Identify which cell holds the provided text, then report its [X, Y] central coordinate. 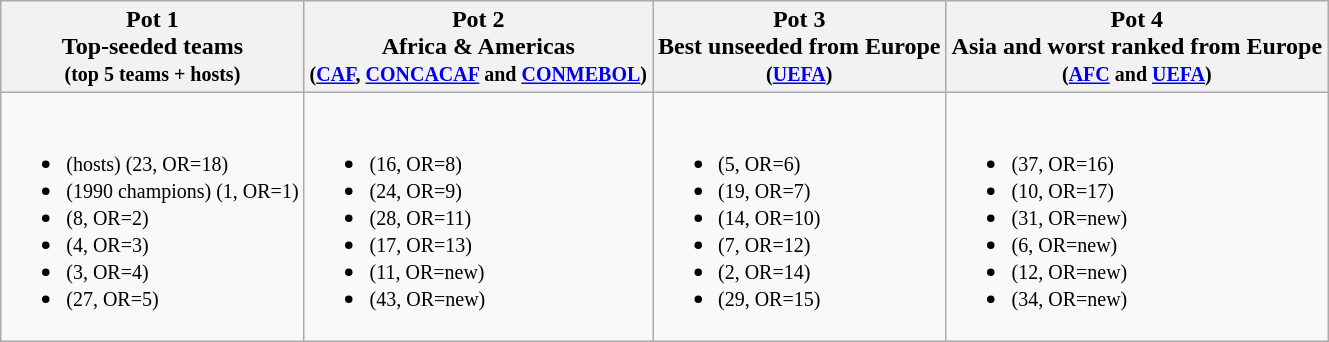
Pot 3Best unseeded from Europe (UEFA) [799, 47]
(16, OR=8) (24, OR=9) (28, OR=11) (17, OR=13) (11, OR=new) (43, OR=new) [478, 217]
Pot 1Top-seeded teams (top 5 teams + hosts) [152, 47]
Pot 2Africa & Americas(CAF, CONCACAF and CONMEBOL) [478, 47]
(37, OR=16) (10, OR=17) (31, OR=new) (6, OR=new) (12, OR=new) (34, OR=new) [1137, 217]
(5, OR=6) (19, OR=7) (14, OR=10) (7, OR=12) (2, OR=14) (29, OR=15) [799, 217]
(hosts) (23, OR=18) (1990 champions) (1, OR=1) (8, OR=2) (4, OR=3) (3, OR=4) (27, OR=5) [152, 217]
Pot 4Asia and worst ranked from Europe (AFC and UEFA) [1137, 47]
